Extract the (x, y) coordinate from the center of the cell holding the provided text.  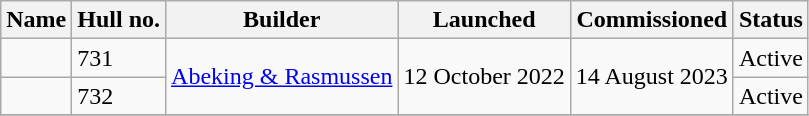
731 (119, 58)
Abeking & Rasmussen (282, 77)
12 October 2022 (484, 77)
Hull no. (119, 20)
Builder (282, 20)
Commissioned (652, 20)
Launched (484, 20)
732 (119, 96)
14 August 2023 (652, 77)
Name (36, 20)
Status (770, 20)
